Search for the cell housing the specified text and yield its [X, Y] center coordinate. 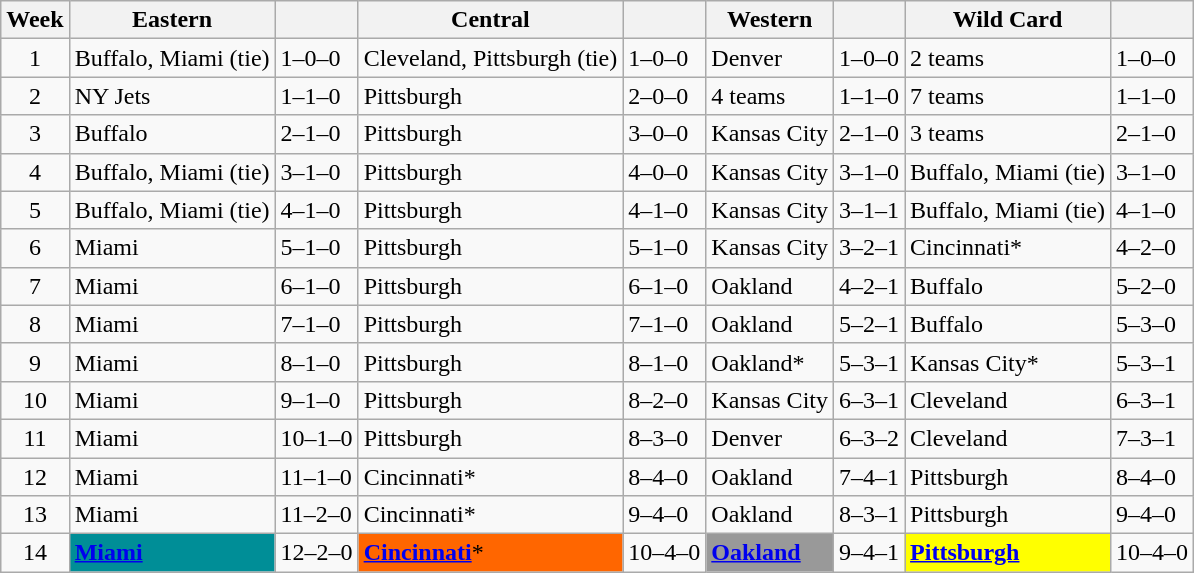
10 [35, 400]
4–2–0 [1152, 248]
4–0–0 [664, 172]
7 teams [1008, 96]
6–3–2 [870, 438]
3 teams [1008, 134]
12–2–0 [316, 553]
5–2–1 [870, 324]
NY Jets [172, 96]
9–4–1 [870, 553]
Oakland* [770, 362]
9–1–0 [316, 400]
4 teams [770, 96]
11–2–0 [316, 515]
3–1–1 [870, 210]
5–3–0 [1152, 324]
8–2–0 [664, 400]
3 [35, 134]
8 [35, 324]
11–1–0 [316, 477]
2–0–0 [664, 96]
2 teams [1008, 58]
10–1–0 [316, 438]
13 [35, 515]
Wild Card [1008, 20]
14 [35, 553]
5–2–0 [1152, 286]
7–4–1 [870, 477]
8–3–1 [870, 515]
Eastern [172, 20]
Central [490, 20]
Kansas City* [1008, 362]
11 [35, 438]
12 [35, 477]
3–0–0 [664, 134]
7–3–1 [1152, 438]
Cleveland, Pittsburgh (tie) [490, 58]
3–2–1 [870, 248]
9 [35, 362]
8–3–0 [664, 438]
1 [35, 58]
4–2–1 [870, 286]
Western [770, 20]
Week [35, 20]
4 [35, 172]
6 [35, 248]
5 [35, 210]
7 [35, 286]
2 [35, 96]
